Find where the given text appears and provide that cell's center as [X, Y] coordinate. 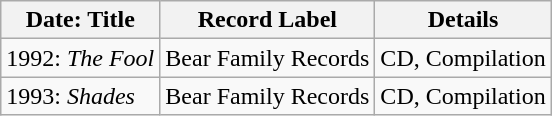
Details [463, 20]
Date: Title [80, 20]
1992: The Fool [80, 58]
1993: Shades [80, 96]
Record Label [268, 20]
